Determine the (x, y) coordinate at the center of the cell enclosing the given text.  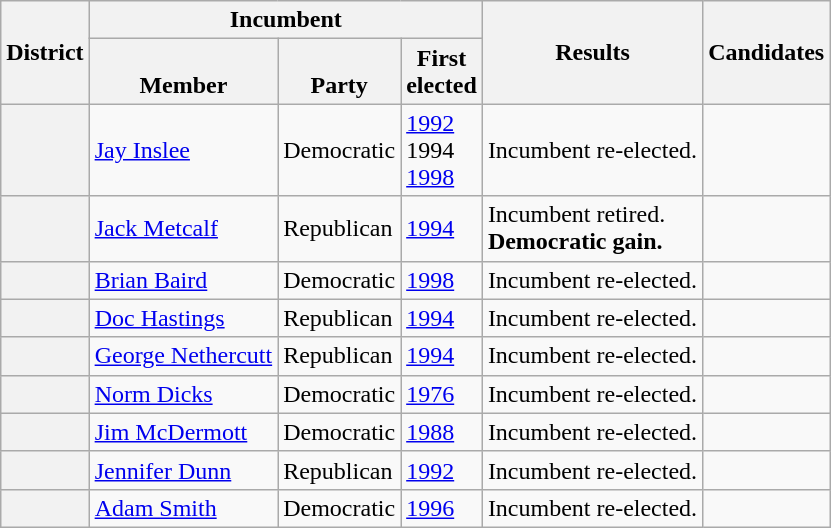
1998 (442, 280)
1992 (442, 470)
1976 (442, 394)
Incumbent retired.Democratic gain. (592, 228)
Jack Metcalf (184, 228)
Candidates (766, 52)
Doc Hastings (184, 318)
1996 (442, 508)
Firstelected (442, 72)
Jay Inslee (184, 150)
District (45, 52)
Norm Dicks (184, 394)
Adam Smith (184, 508)
1988 (442, 432)
19921994 1998 (442, 150)
Jim McDermott (184, 432)
Results (592, 52)
Incumbent (286, 20)
George Nethercutt (184, 356)
Jennifer Dunn (184, 470)
Member (184, 72)
Party (340, 72)
Brian Baird (184, 280)
